From the cell containing the given text, extract its center point as (x, y) coordinate. 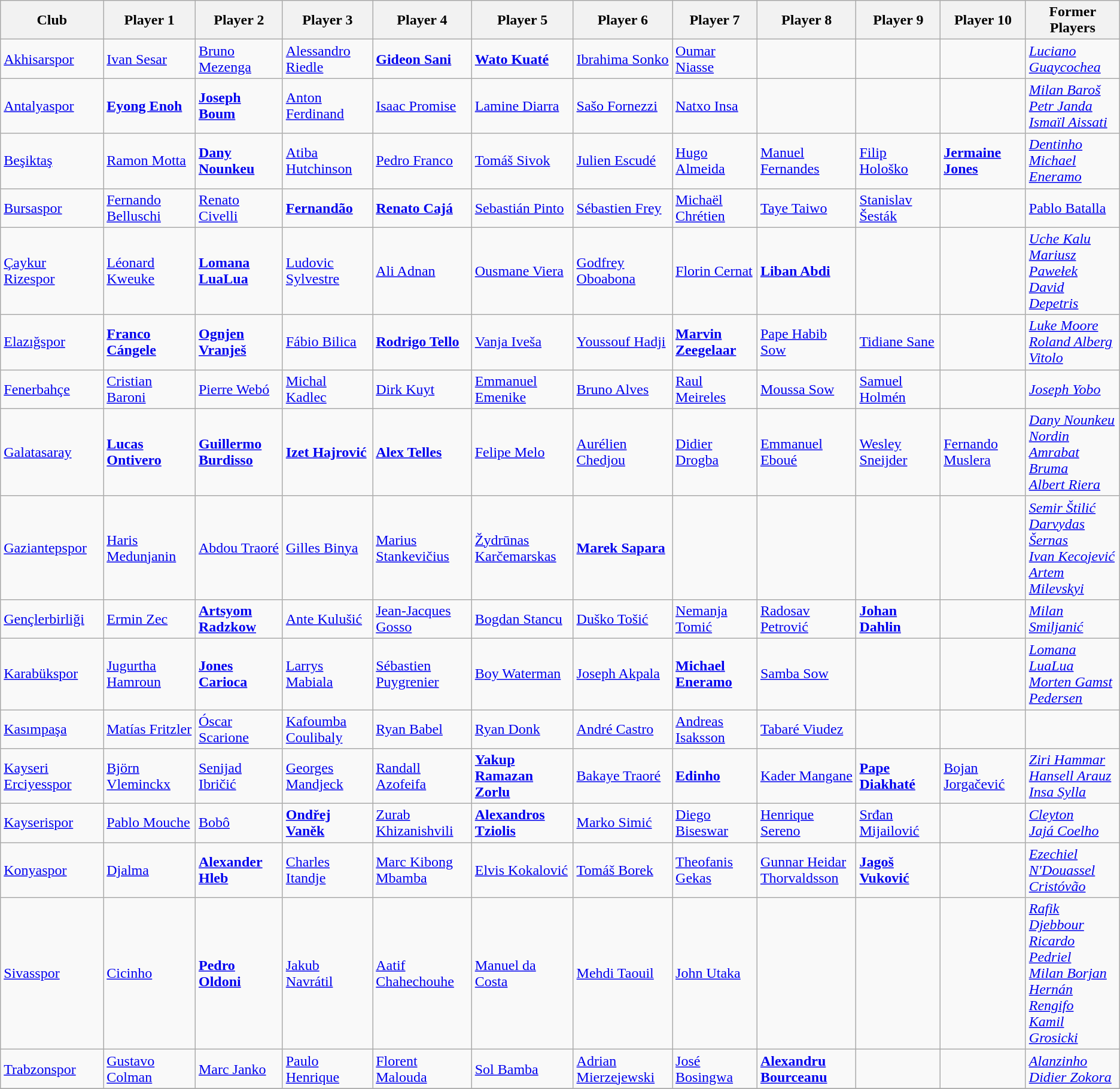
Dirk Kuyt (422, 389)
Alex Telles (422, 452)
Godfrey Oboabona (623, 271)
Diego Biseswar (715, 823)
Natxo Insa (715, 106)
Kasımpaşa (52, 728)
Bruno Mezenga (239, 59)
Lomana LuaLua Morten Gamst Pedersen (1072, 673)
Sol Bamba (522, 1069)
Gaziantepspor (52, 548)
Taye Taiwo (806, 208)
José Bosingwa (715, 1069)
Renato Cajá (422, 208)
Karabükspor (52, 673)
John Utaka (715, 974)
Tomáš Borek (623, 870)
André Castro (623, 728)
Alessandro Riedle (327, 59)
Alexander Hleb (239, 870)
Kafoumba Coulibaly (327, 728)
Cleyton Jajá Coelho (1072, 823)
Julien Escudé (623, 161)
Emmanuel Emenike (522, 389)
Fenerbahçe (52, 389)
Pape Diakhaté (899, 776)
Emmanuel Eboué (806, 452)
Dentinho Michael Eneramo (1072, 161)
Wato Kuaté (522, 59)
Radosav Petrović (806, 618)
Boy Waterman (522, 673)
Player 1 (150, 20)
Jones Carioca (239, 673)
Bojan Jorgačević (984, 776)
Srđan Mijailović (899, 823)
Guillermo Burdisso (239, 452)
Mehdi Taouil (623, 974)
Bursaspor (52, 208)
Alanzinho Didier Zokora (1072, 1069)
Johan Dahlin (899, 618)
Pedro Franco (422, 161)
Florent Malouda (422, 1069)
Aurélien Chedjou (623, 452)
Player 10 (984, 20)
Henrique Sereno (806, 823)
Michael Eneramo (715, 673)
Ivan Sesar (150, 59)
Bakaye Traoré (623, 776)
Joseph Boum (239, 106)
Renato Civelli (239, 208)
Gideon Sani (422, 59)
Pierre Webó (239, 389)
Samuel Holmén (899, 389)
Galatasaray (52, 452)
Gustavo Colman (150, 1069)
Raul Meireles (715, 389)
Akhisarspor (52, 59)
Lomana LuaLua (239, 271)
Cristian Baroni (150, 389)
Florin Cernat (715, 271)
Ousmane Viera (522, 271)
Abdou Traoré (239, 548)
Matías Fritzler (150, 728)
Bogdan Stancu (522, 618)
Ibrahima Sonko (623, 59)
Andreas Isaksson (715, 728)
Duško Tošić (623, 618)
Marc Kibong Mbamba (422, 870)
Artsyom Radzkow (239, 618)
Jakub Navrátil (327, 974)
Dany Nounkeu (239, 161)
Elvis Kokalović (522, 870)
Alexandru Bourceanu (806, 1069)
Ludovic Sylvestre (327, 271)
Ryan Babel (422, 728)
Lucas Ontivero (150, 452)
Pablo Mouche (150, 823)
Pablo Batalla (1072, 208)
Fernando Belluschi (150, 208)
Tomáš Sivok (522, 161)
Björn Vleminckx (150, 776)
Adrian Mierzejewski (623, 1069)
Player 7 (715, 20)
Edinho (715, 776)
Sébastien Puygrenier (422, 673)
Fernandão (327, 208)
Aatif Chahechouhe (422, 974)
Marvin Zeegelaar (715, 342)
Pape Habib Sow (806, 342)
Hugo Almeida (715, 161)
Jagoš Vuković (899, 870)
Samba Sow (806, 673)
Eyong Enoh (150, 106)
Ermin Zec (150, 618)
Marek Sapara (623, 548)
Lamine Diarra (522, 106)
Ezechiel N'Douassel Cristóvão (1072, 870)
Senijad Ibričić (239, 776)
Kayserispor (52, 823)
Theofanis Gekas (715, 870)
Ante Kulušić (327, 618)
Gilles Binya (327, 548)
Sašo Fornezzi (623, 106)
Marius Stankevičius (422, 548)
Fernando Muslera (984, 452)
Charles Itandje (327, 870)
Elazığspor (52, 342)
Ramon Motta (150, 161)
Uche Kalu Mariusz Pawełek David Depetris (1072, 271)
Manuel Fernandes (806, 161)
Moussa Sow (806, 389)
Jermaine Jones (984, 161)
Tidiane Sane (899, 342)
Player 8 (806, 20)
Çaykur Rizespor (52, 271)
Fábio Bilica (327, 342)
Player 3 (327, 20)
Cicinho (150, 974)
Bruno Alves (623, 389)
Player 2 (239, 20)
Pedro Oldoni (239, 974)
Óscar Scarione (239, 728)
Rafik Djebbour Ricardo Pedriel Milan Borjan Hernán Rengifo Kamil Grosicki (1072, 974)
Gunnar Heidar Thorvaldsson (806, 870)
Franco Cángele (150, 342)
Isaac Promise (422, 106)
Didier Drogba (715, 452)
Liban Abdi (806, 271)
Nemanja Tomić (715, 618)
Beşiktaş (52, 161)
Michal Kadlec (327, 389)
Marc Janko (239, 1069)
Player 9 (899, 20)
Haris Medunjanin (150, 548)
Georges Mandjeck (327, 776)
Jugurtha Hamroun (150, 673)
Felipe Melo (522, 452)
Trabzonspor (52, 1069)
Larrys Mabiala (327, 673)
Djalma (150, 870)
Ziri Hammar Hansell Arauz Insa Sylla (1072, 776)
Paulo Henrique (327, 1069)
Luciano Guaycochea (1072, 59)
Youssouf Hadji (623, 342)
Alexandros Tziolis (522, 823)
Rodrigo Tello (422, 342)
Dany Nounkeu Nordin Amrabat Bruma Albert Riera (1072, 452)
Randall Azofeifa (422, 776)
Semir Štilić Darvydas Šernas Ivan Kecojević Artem Milevskyi (1072, 548)
Jean-Jacques Gosso (422, 618)
Zurab Khizanishvili (422, 823)
Manuel da Costa (522, 974)
Kader Mangane (806, 776)
Anton Ferdinand (327, 106)
Bobô (239, 823)
Joseph Akpala (623, 673)
Player 4 (422, 20)
Sébastien Frey (623, 208)
Sivasspor (52, 974)
Milan Baroš Petr Janda Ismaïl Aissati (1072, 106)
Milan Smiljanić (1072, 618)
Marko Simić (623, 823)
Izet Hajrović (327, 452)
Ondřej Vaněk (327, 823)
Joseph Yobo (1072, 389)
Žydrūnas Karčemarskas (522, 548)
Former Players (1072, 20)
Ognjen Vranješ (239, 342)
Luke Moore Roland Alberg Vitolo (1072, 342)
Antalyaspor (52, 106)
Sebastián Pinto (522, 208)
Ali Adnan (422, 271)
Kayseri Erciyesspor (52, 776)
Oumar Niasse (715, 59)
Tabaré Viudez (806, 728)
Konyaspor (52, 870)
Yakup Ramazan Zorlu (522, 776)
Player 5 (522, 20)
Filip Hološko (899, 161)
Club (52, 20)
Vanja Iveša (522, 342)
Stanislav Šesták (899, 208)
Wesley Sneijder (899, 452)
Gençlerbirliği (52, 618)
Ryan Donk (522, 728)
Léonard Kweuke (150, 271)
Atiba Hutchinson (327, 161)
Michaël Chrétien (715, 208)
Player 6 (623, 20)
